Search for the cell housing the specified text and yield its (X, Y) center coordinate. 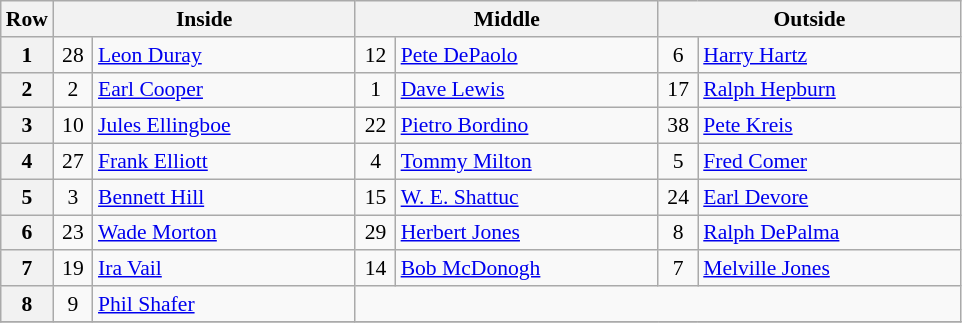
Dave Lewis (527, 90)
Row (27, 19)
14 (375, 269)
Melville Jones (829, 269)
19 (73, 269)
Fred Comer (829, 162)
Jules Ellingboe (224, 126)
17 (678, 90)
15 (375, 197)
Wade Morton (224, 233)
24 (678, 197)
Bennett Hill (224, 197)
28 (73, 55)
Earl Cooper (224, 90)
22 (375, 126)
10 (73, 126)
27 (73, 162)
Bob McDonogh (527, 269)
Frank Elliott (224, 162)
Inside (204, 19)
Leon Duray (224, 55)
Ralph Hepburn (829, 90)
Pietro Bordino (527, 126)
Pete Kreis (829, 126)
Earl Devore (829, 197)
Herbert Jones (527, 233)
29 (375, 233)
Middle (506, 19)
12 (375, 55)
Harry Hartz (829, 55)
23 (73, 233)
Phil Shafer (224, 304)
Pete DePaolo (527, 55)
Ira Vail (224, 269)
Outside (810, 19)
9 (73, 304)
Tommy Milton (527, 162)
W. E. Shattuc (527, 197)
Ralph DePalma (829, 233)
38 (678, 126)
